Extract the [X, Y] coordinate from the center of the cell holding the provided text.  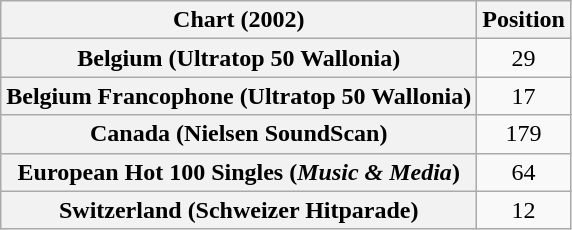
Belgium Francophone (Ultratop 50 Wallonia) [239, 96]
12 [524, 210]
Switzerland (Schweizer Hitparade) [239, 210]
European Hot 100 Singles (Music & Media) [239, 172]
29 [524, 58]
Position [524, 20]
64 [524, 172]
Belgium (Ultratop 50 Wallonia) [239, 58]
17 [524, 96]
Chart (2002) [239, 20]
179 [524, 134]
Canada (Nielsen SoundScan) [239, 134]
